Output the (X, Y) coordinate of the center of the cell containing the given text.  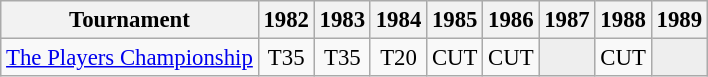
1989 (679, 20)
1988 (623, 20)
1983 (342, 20)
The Players Championship (130, 58)
1982 (286, 20)
Tournament (130, 20)
1987 (567, 20)
1985 (455, 20)
1984 (398, 20)
T20 (398, 58)
1986 (511, 20)
